Capture the cell that displays the provided text and extract its [X, Y] central coordinate. 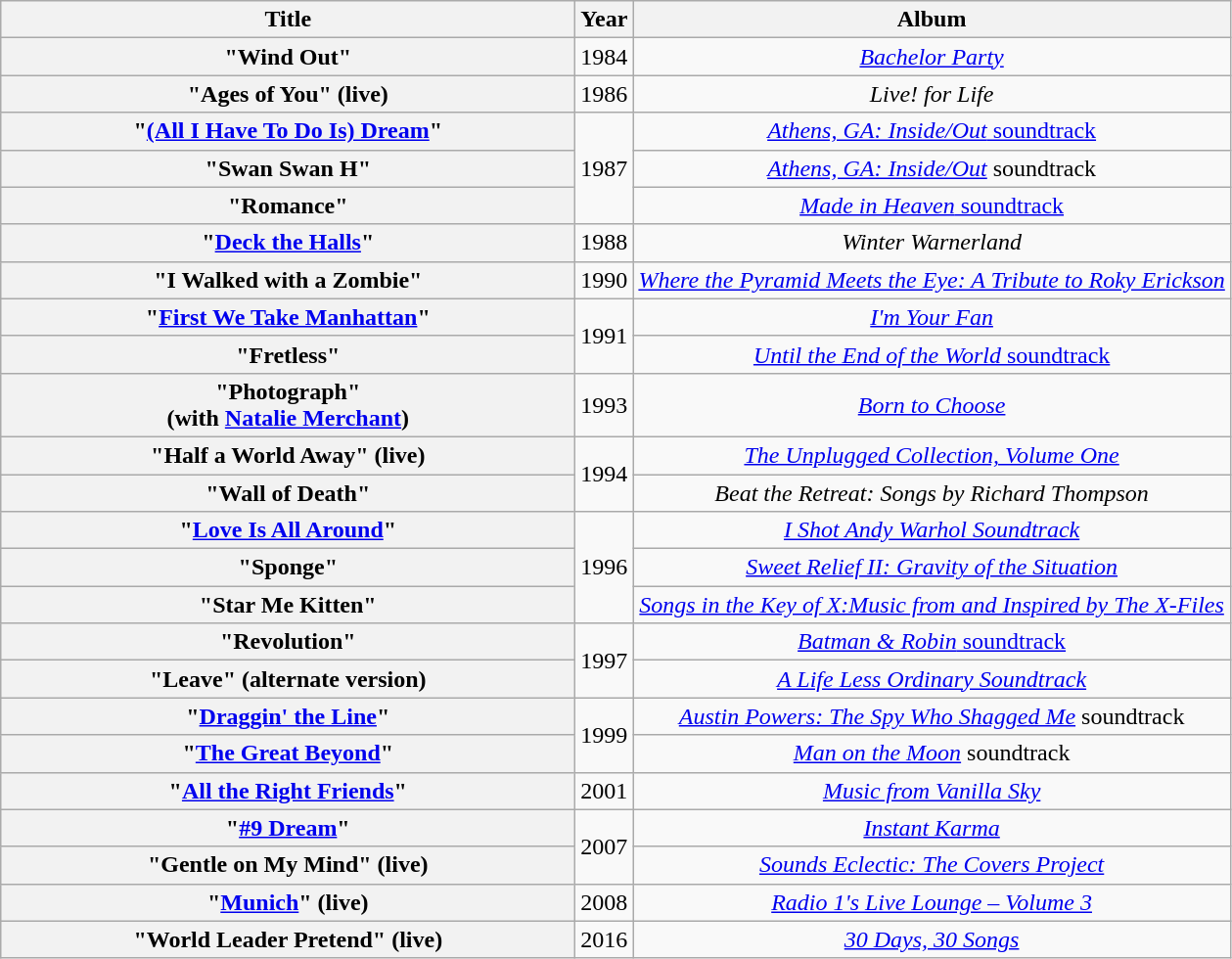
A Life Less Ordinary Soundtrack [932, 679]
"(All I Have To Do Is) Dream" [288, 131]
Songs in the Key of X:Music from and Inspired by The X-Files [932, 605]
"Wall of Death" [288, 492]
"#9 Dream" [288, 828]
Where the Pyramid Meets the Eye: A Tribute to Roky Erickson [932, 280]
Live! for Life [932, 94]
I Shot Andy Warhol Soundtrack [932, 530]
"Draggin' the Line" [288, 716]
Sweet Relief II: Gravity of the Situation [932, 568]
"Sponge" [288, 568]
1988 [605, 243]
Austin Powers: The Spy Who Shagged Me soundtrack [932, 716]
"Fretless" [288, 354]
Beat the Retreat: Songs by Richard Thompson [932, 492]
1990 [605, 280]
"Half a World Away" (live) [288, 455]
Radio 1's Live Lounge – Volume 3 [932, 902]
Made in Heaven soundtrack [932, 205]
"Wind Out" [288, 57]
Title [288, 20]
1986 [605, 94]
Bachelor Party [932, 57]
Winter Warnerland [932, 243]
"Munich" (live) [288, 902]
"Romance" [288, 205]
"Leave" (alternate version) [288, 679]
Year [605, 20]
"First We Take Manhattan" [288, 317]
Music from Vanilla Sky [932, 791]
Until the End of the World soundtrack [932, 354]
1993 [605, 405]
I'm Your Fan [932, 317]
"Photograph"(with Natalie Merchant) [288, 405]
Born to Choose [932, 405]
Man on the Moon soundtrack [932, 753]
1997 [605, 661]
The Unplugged Collection, Volume One [932, 455]
1991 [605, 336]
1996 [605, 568]
1999 [605, 735]
"Deck the Halls" [288, 243]
1987 [605, 168]
Sounds Eclectic: The Covers Project [932, 865]
"I Walked with a Zombie" [288, 280]
"Swan Swan H" [288, 168]
Album [932, 20]
2001 [605, 791]
Instant Karma [932, 828]
"All the Right Friends" [288, 791]
"Love Is All Around" [288, 530]
"The Great Beyond" [288, 753]
1984 [605, 57]
"Revolution" [288, 642]
"Ages of You" (live) [288, 94]
2008 [605, 902]
30 Days, 30 Songs [932, 939]
"Star Me Kitten" [288, 605]
"World Leader Pretend" (live) [288, 939]
2007 [605, 846]
1994 [605, 474]
2016 [605, 939]
Batman & Robin soundtrack [932, 642]
"Gentle on My Mind" (live) [288, 865]
